Search for the cell housing the specified text and yield its [x, y] center coordinate. 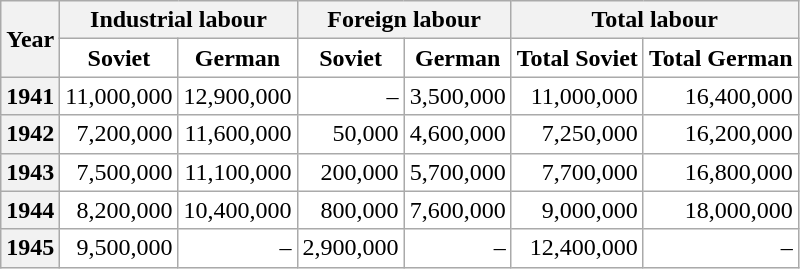
200,000 [350, 172]
7,200,000 [119, 134]
16,200,000 [720, 134]
1943 [30, 172]
7,700,000 [577, 172]
Total labour [654, 20]
10,400,000 [238, 210]
3,500,000 [458, 96]
9,500,000 [119, 248]
7,600,000 [458, 210]
9,000,000 [577, 210]
Industrial labour [178, 20]
4,600,000 [458, 134]
11,600,000 [238, 134]
11,100,000 [238, 172]
50,000 [350, 134]
Foreign labour [404, 20]
Year [30, 39]
12,400,000 [577, 248]
800,000 [350, 210]
5,700,000 [458, 172]
Total Soviet [577, 58]
7,500,000 [119, 172]
18,000,000 [720, 210]
1941 [30, 96]
12,900,000 [238, 96]
1942 [30, 134]
1944 [30, 210]
8,200,000 [119, 210]
Total German [720, 58]
16,800,000 [720, 172]
7,250,000 [577, 134]
1945 [30, 248]
2,900,000 [350, 248]
16,400,000 [720, 96]
